Return [x, y] of the center of cell containing provided text 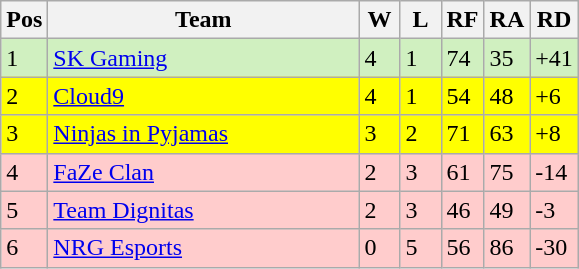
0 [380, 248]
61 [462, 172]
L [420, 20]
-3 [554, 210]
RF [462, 20]
6 [24, 248]
48 [507, 96]
49 [507, 210]
NRG Esports [204, 248]
+8 [554, 134]
75 [507, 172]
54 [462, 96]
56 [462, 248]
+41 [554, 58]
74 [462, 58]
46 [462, 210]
+6 [554, 96]
Ninjas in Pyjamas [204, 134]
-30 [554, 248]
Cloud9 [204, 96]
Pos [24, 20]
63 [507, 134]
RD [554, 20]
W [380, 20]
86 [507, 248]
RA [507, 20]
-14 [554, 172]
Team Dignitas [204, 210]
FaZe Clan [204, 172]
Team [204, 20]
SK Gaming [204, 58]
35 [507, 58]
71 [462, 134]
